Determine the (x, y) coordinate at the center of the cell enclosing the given text.  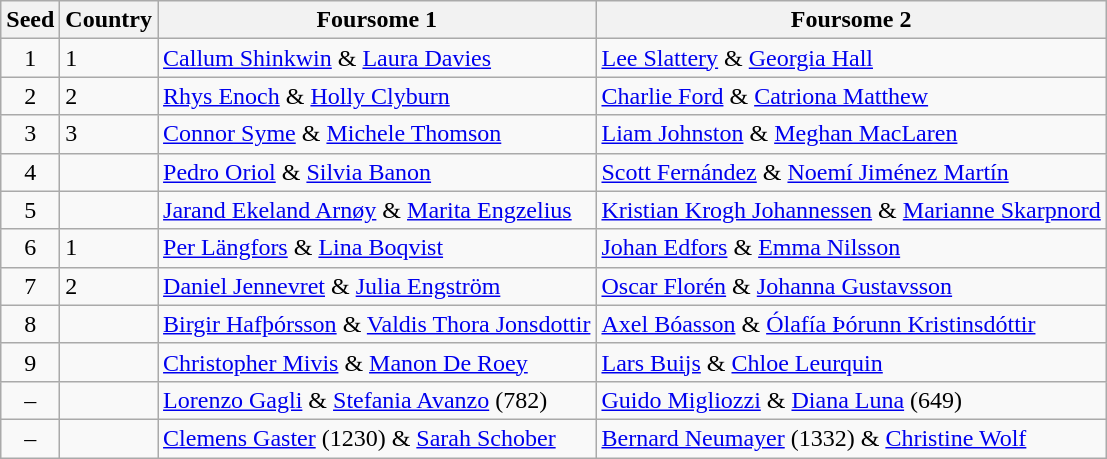
Callum Shinkwin & Laura Davies (377, 58)
4 (30, 172)
Lee Slattery & Georgia Hall (851, 58)
Daniel Jennevret & Julia Engström (377, 286)
Country (109, 20)
Kristian Krogh Johannessen & Marianne Skarpnord (851, 210)
Charlie Ford & Catriona Matthew (851, 96)
Johan Edfors & Emma Nilsson (851, 248)
Christopher Mivis & Manon De Roey (377, 362)
Foursome 1 (377, 20)
Guido Migliozzi & Diana Luna (649) (851, 400)
Pedro Oriol & Silvia Banon (377, 172)
Birgir Hafþórsson & Valdis Thora Jonsdottir (377, 324)
8 (30, 324)
Rhys Enoch & Holly Clyburn (377, 96)
Connor Syme & Michele Thomson (377, 134)
Bernard Neumayer (1332) & Christine Wolf (851, 438)
5 (30, 210)
Axel Bóasson & Ólafía Þórunn Kristinsdóttir (851, 324)
7 (30, 286)
6 (30, 248)
Scott Fernández & Noemí Jiménez Martín (851, 172)
9 (30, 362)
Oscar Florén & Johanna Gustavsson (851, 286)
Per Längfors & Lina Boqvist (377, 248)
Clemens Gaster (1230) & Sarah Schober (377, 438)
Foursome 2 (851, 20)
Lars Buijs & Chloe Leurquin (851, 362)
Lorenzo Gagli & Stefania Avanzo (782) (377, 400)
Seed (30, 20)
Liam Johnston & Meghan MacLaren (851, 134)
Jarand Ekeland Arnøy & Marita Engzelius (377, 210)
